Capture the cell that displays the provided text and extract its (x, y) central coordinate. 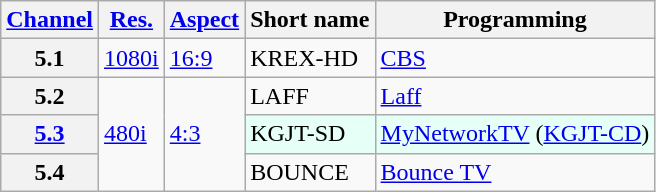
5.2 (50, 96)
16:9 (204, 58)
BOUNCE (310, 172)
LAFF (310, 96)
Programming (515, 20)
Res. (132, 20)
KREX-HD (310, 58)
MyNetworkTV (KGJT-CD) (515, 134)
CBS (515, 58)
Laff (515, 96)
KGJT-SD (310, 134)
1080i (132, 58)
5.1 (50, 58)
4:3 (204, 134)
480i (132, 134)
Channel (50, 20)
Short name (310, 20)
5.3 (50, 134)
Aspect (204, 20)
Bounce TV (515, 172)
5.4 (50, 172)
